Pinpoint the cell where the given text exists, returning its (x, y) midpoint coordinate. 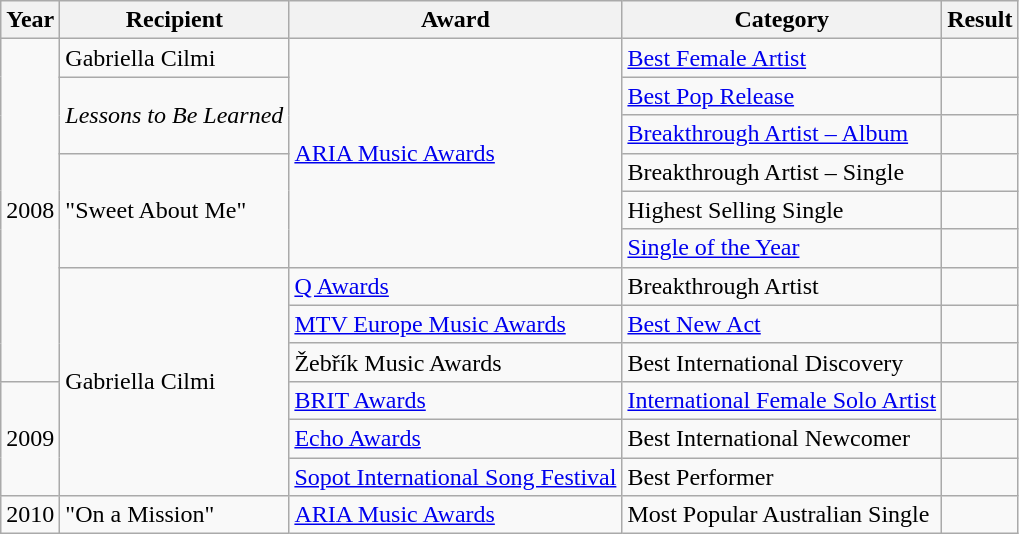
Best International Newcomer (782, 438)
Breakthrough Artist – Single (782, 172)
Breakthrough Artist – Album (782, 134)
Best Female Artist (782, 58)
Best Pop Release (782, 96)
Result (980, 20)
2009 (30, 438)
"Sweet About Me" (174, 210)
Best New Act (782, 324)
Q Awards (456, 286)
2008 (30, 210)
Award (456, 20)
BRIT Awards (456, 400)
2010 (30, 515)
MTV Europe Music Awards (456, 324)
Highest Selling Single (782, 210)
Category (782, 20)
Best International Discovery (782, 362)
Echo Awards (456, 438)
Recipient (174, 20)
International Female Solo Artist (782, 400)
Žebřík Music Awards (456, 362)
Sopot International Song Festival (456, 477)
"On a Mission" (174, 515)
Breakthrough Artist (782, 286)
Year (30, 20)
Best Performer (782, 477)
Most Popular Australian Single (782, 515)
Lessons to Be Learned (174, 115)
Single of the Year (782, 248)
